For the text-containing cell, return its midpoint in [x, y] coordinate format. 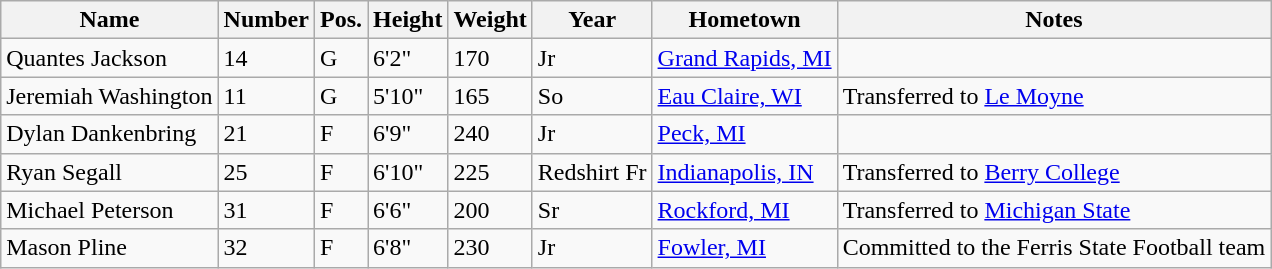
Committed to the Ferris State Football team [1054, 248]
14 [266, 58]
Quantes Jackson [110, 58]
Number [266, 20]
Transferred to Berry College [1054, 172]
Weight [490, 20]
170 [490, 58]
Hometown [744, 20]
Michael Peterson [110, 210]
Mason Pline [110, 248]
Notes [1054, 20]
So [592, 96]
200 [490, 210]
Transferred to Le Moyne [1054, 96]
Transferred to Michigan State [1054, 210]
Sr [592, 210]
5'10" [408, 96]
240 [490, 134]
165 [490, 96]
Name [110, 20]
6'9" [408, 134]
Jeremiah Washington [110, 96]
21 [266, 134]
Dylan Dankenbring [110, 134]
Year [592, 20]
31 [266, 210]
225 [490, 172]
Grand Rapids, MI [744, 58]
Pos. [340, 20]
230 [490, 248]
Height [408, 20]
Rockford, MI [744, 210]
Fowler, MI [744, 248]
6'8" [408, 248]
6'6" [408, 210]
25 [266, 172]
Redshirt Fr [592, 172]
6'2" [408, 58]
Indianapolis, IN [744, 172]
6'10" [408, 172]
Ryan Segall [110, 172]
Eau Claire, WI [744, 96]
11 [266, 96]
32 [266, 248]
Peck, MI [744, 134]
